Pinpoint the cell where the given text exists, returning its [x, y] midpoint coordinate. 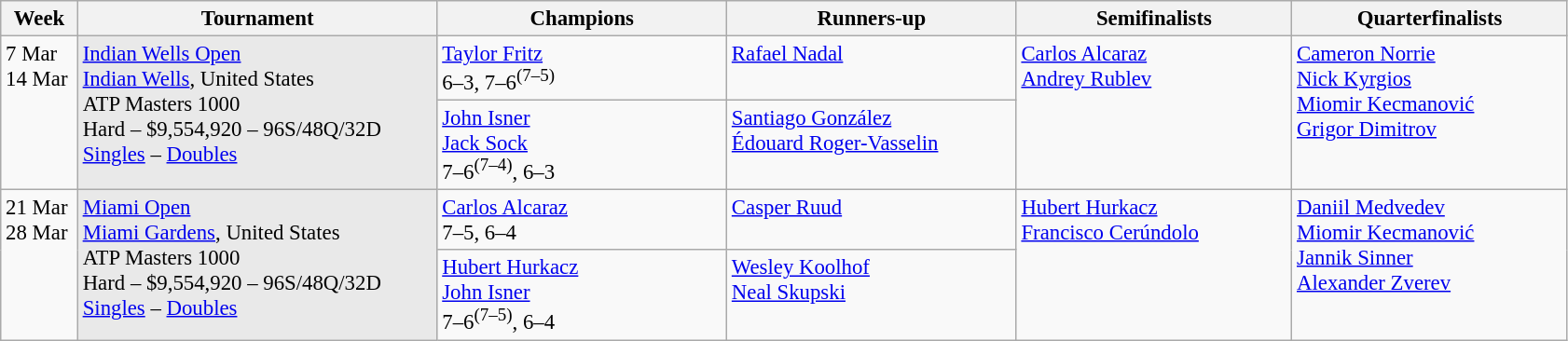
Champions [582, 19]
Santiago González Édouard Roger-Vasselin [873, 145]
Semifinalists [1154, 19]
Rafael Nadal [873, 69]
Wesley Koolhof Neal Skupski [873, 294]
John Isner Jack Sock 7–6(7–4), 6–3 [582, 145]
Week [39, 19]
21 Mar 28 Mar [39, 265]
Tournament [257, 19]
Carlos Alcaraz 7–5, 6–4 [582, 220]
Daniil Medvedev Miomir Kecmanović Jannik Sinner Alexander Zverev [1430, 265]
Hubert Hurkacz Francisco Cerúndolo [1154, 265]
Runners-up [873, 19]
Taylor Fritz 6–3, 7–6(7–5) [582, 69]
Carlos Alcaraz Andrey Rublev [1154, 114]
Casper Ruud [873, 220]
Indian Wells Open Indian Wells, United States ATP Masters 1000 Hard – $9,554,920 – 96S/48Q/32D Singles – Doubles [257, 114]
Quarterfinalists [1430, 19]
Hubert Hurkacz John Isner 7–6(7–5), 6–4 [582, 294]
7 Mar 14 Mar [39, 114]
Cameron Norrie Nick Kyrgios Miomir Kecmanović Grigor Dimitrov [1430, 114]
Miami Open Miami Gardens, United States ATP Masters 1000 Hard – $9,554,920 – 96S/48Q/32D Singles – Doubles [257, 265]
